Search for the cell housing the specified text and yield its [x, y] center coordinate. 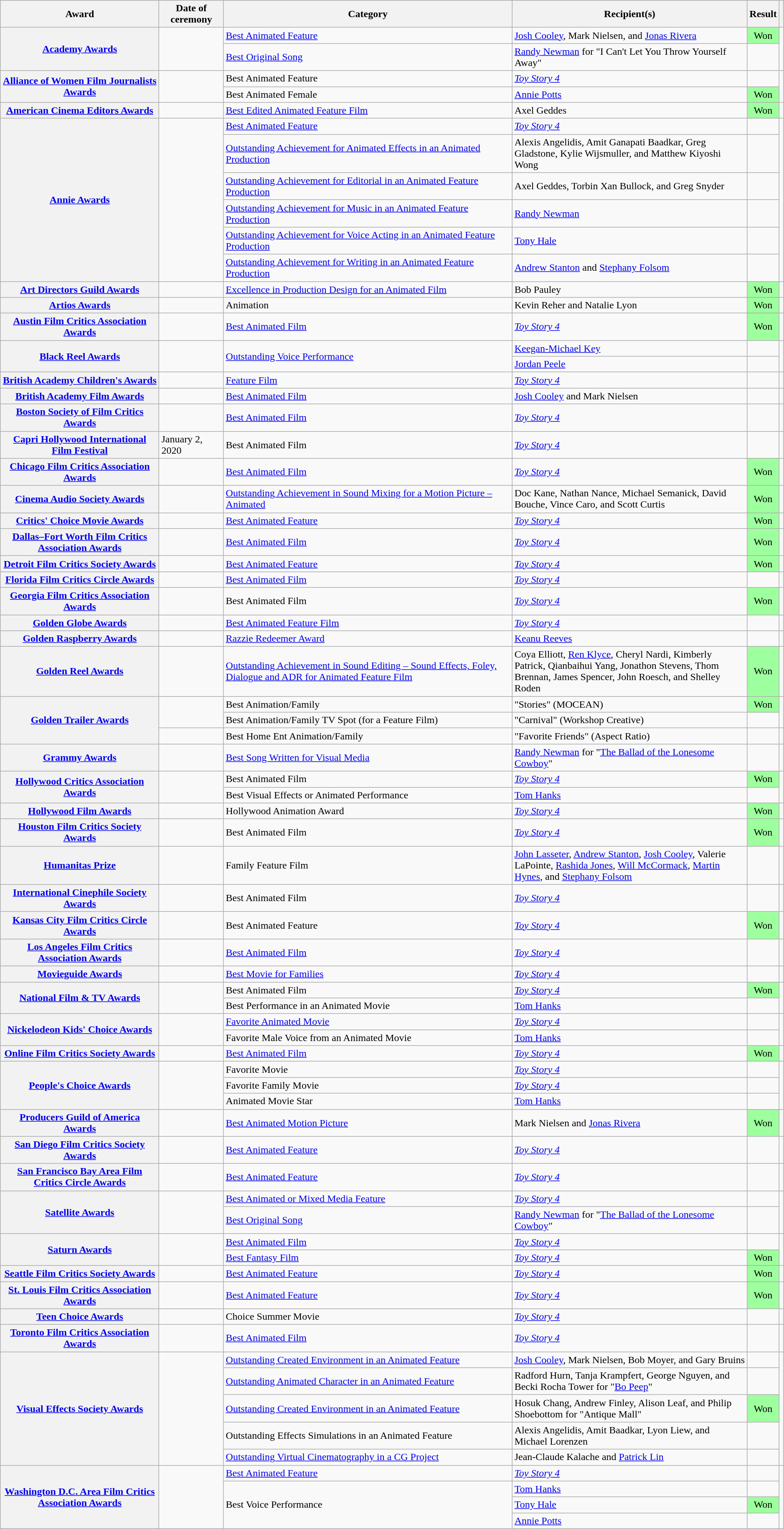
Randy Newman [630, 213]
Kansas City Film Critics Circle Awards [80, 925]
Chicago Film Critics Association Awards [80, 472]
Outstanding Animated Character in an Animated Feature [368, 1381]
Choice Summer Movie [368, 1317]
Capri Hollywood International Film Festival [80, 444]
Axel Geddes [630, 110]
Outstanding Achievement for Voice Acting in an Animated Feature Production [368, 241]
Keegan-Michael Key [630, 348]
Excellence in Production Design for an Animated Film [368, 290]
Toronto Film Critics Association Awards [80, 1339]
Result [763, 14]
Favorite Male Voice from an Animated Movie [368, 1038]
Hollywood Animation Award [368, 811]
Golden Trailer Awards [80, 720]
Best Edited Animated Feature Film [368, 110]
Satellite Awards [80, 1212]
Best Song Written for Visual Media [368, 758]
Best Animated Motion Picture [368, 1123]
British Academy Film Awards [80, 396]
Outstanding Achievement for Music in an Animated Feature Production [368, 213]
Josh Cooley, Mark Nielsen, and Jonas Rivera [630, 36]
American Cinema Editors Awards [80, 110]
Houston Film Critics Society Awards [80, 832]
Best Animated or Mixed Media Feature [368, 1199]
Alexis Angelidis, Amit Baadkar, Lyon Liew, and Michael Lorenzen [630, 1435]
Golden Reel Awards [80, 672]
Florida Film Critics Circle Awards [80, 579]
Hollywood Film Awards [80, 811]
Golden Raspberry Awards [80, 639]
Cinema Audio Society Awards [80, 499]
Alliance of Women Film Journalists Awards [80, 86]
St. Louis Film Critics Association Awards [80, 1295]
Golden Globe Awards [80, 623]
Josh Cooley, Mark Nielsen, Bob Moyer, and Gary Bruins [630, 1360]
Keanu Reeves [630, 639]
"Carnival" (Workshop Creative) [630, 720]
Austin Film Critics Association Awards [80, 327]
Visual Effects Society Awards [80, 1409]
National Film & TV Awards [80, 998]
Humanitas Prize [80, 865]
San Diego Film Critics Society Awards [80, 1150]
Dallas–Fort Worth Film Critics Association Awards [80, 542]
Animated Movie Star [368, 1101]
Feature Film [368, 380]
Outstanding Achievement in Sound Editing – Sound Effects, Foley, Dialogue and ADR for Animated Feature Film [368, 672]
Radford Hurn, Tanja Krampfert, George Nguyen, and Becki Rocha Tower for "Bo Peep" [630, 1381]
Bob Pauley [630, 290]
Jordan Peele [630, 364]
Randy Newman for "I Can't Let You Throw Yourself Away" [630, 57]
Best Animated Feature Film [368, 623]
Andrew Stanton and Stephany Folsom [630, 267]
Favorite Movie [368, 1069]
Boston Society of Film Critics Awards [80, 418]
People's Choice Awards [80, 1085]
Best Visual Effects or Animated Performance [368, 795]
Producers Guild of America Awards [80, 1123]
Family Feature Film [368, 865]
Artios Awards [80, 305]
San Francisco Bay Area Film Critics Circle Awards [80, 1177]
Grammy Awards [80, 758]
Favorite Animated Movie [368, 1022]
Razzie Redeemer Award [368, 639]
Nickelodeon Kids' Choice Awards [80, 1030]
Category [368, 14]
Outstanding Virtual Cinematography in a CG Project [368, 1457]
Outstanding Achievement for Animated Effects in an Animated Production [368, 153]
Saturn Awards [80, 1250]
Jean-Claude Kalache and Patrick Lin [630, 1457]
Online Film Critics Society Awards [80, 1054]
"Favorite Friends" (Aspect Ratio) [630, 736]
Best Voice Performance [368, 1505]
Detroit Film Critics Society Awards [80, 564]
Alexis Angelidis, Amit Ganapati Baadkar, Greg Gladstone, Kylie Wijsmuller, and Matthew Kiyoshi Wong [630, 153]
Georgia Film Critics Association Awards [80, 601]
Movieguide Awards [80, 974]
Award [80, 14]
Outstanding Achievement for Writing in an Animated Feature Production [368, 267]
Best Movie for Families [368, 974]
Best Animated Female [368, 94]
John Lasseter, Andrew Stanton, Josh Cooley, Valerie LaPointe, Rashida Jones, Will McCormack, Martin Hynes, and Stephany Folsom [630, 865]
British Academy Children's Awards [80, 380]
Washington D.C. Area Film Critics Association Awards [80, 1497]
Art Directors Guild Awards [80, 290]
Los Angeles Film Critics Association Awards [80, 952]
"Stories" (MOCEAN) [630, 704]
Favorite Family Movie [368, 1085]
Josh Cooley and Mark Nielsen [630, 396]
Academy Awards [80, 49]
Outstanding Achievement for Editorial in an Animated Feature Production [368, 186]
Best Home Ent Animation/Family [368, 736]
Hosuk Chang, Andrew Finley, Alison Leaf, and Philip Shoebottom for "Antique Mall" [630, 1409]
January 2, 2020 [191, 444]
Black Reel Awards [80, 356]
Seattle Film Critics Society Awards [80, 1273]
Doc Kane, Nathan Nance, Michael Semanick, David Bouche, Vince Caro, and Scott Curtis [630, 499]
Kevin Reher and Natalie Lyon [630, 305]
Best Animation/Family TV Spot (for a Feature Film) [368, 720]
Hollywood Critics Association Awards [80, 787]
Outstanding Achievement in Sound Mixing for a Motion Picture – Animated [368, 499]
Teen Choice Awards [80, 1317]
Recipient(s) [630, 14]
Mark Nielsen and Jonas Rivera [630, 1123]
Best Animation/Family [368, 704]
Critics' Choice Movie Awards [80, 521]
Best Fantasy Film [368, 1257]
Best Performance in an Animated Movie [368, 1006]
Outstanding Voice Performance [368, 356]
Annie Awards [80, 200]
Animation [368, 305]
Date of ceremony [191, 14]
Axel Geddes, Torbin Xan Bullock, and Greg Snyder [630, 186]
International Cinephile Society Awards [80, 898]
Outstanding Effects Simulations in an Animated Feature [368, 1435]
